Return the [X, Y] coordinate for the center point of the cell that contains the specified text.  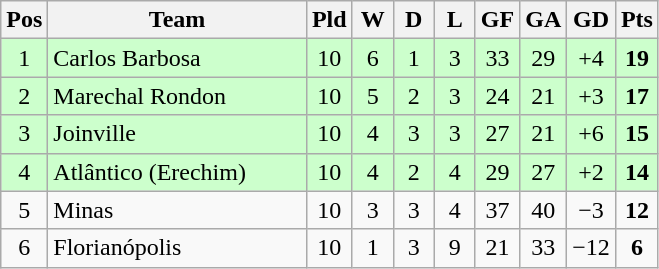
24 [497, 96]
−3 [592, 210]
9 [454, 248]
Atlântico (Erechim) [178, 172]
Marechal Rondon [178, 96]
+4 [592, 58]
+3 [592, 96]
Pos [24, 20]
Team [178, 20]
Minas [178, 210]
15 [636, 134]
14 [636, 172]
40 [544, 210]
GF [497, 20]
Joinville [178, 134]
37 [497, 210]
12 [636, 210]
L [454, 20]
GA [544, 20]
17 [636, 96]
+6 [592, 134]
Carlos Barbosa [178, 58]
D [414, 20]
Pts [636, 20]
W [372, 20]
−12 [592, 248]
Pld [329, 20]
Florianópolis [178, 248]
+2 [592, 172]
GD [592, 20]
19 [636, 58]
